Capture the cell that displays the provided text and extract its [X, Y] central coordinate. 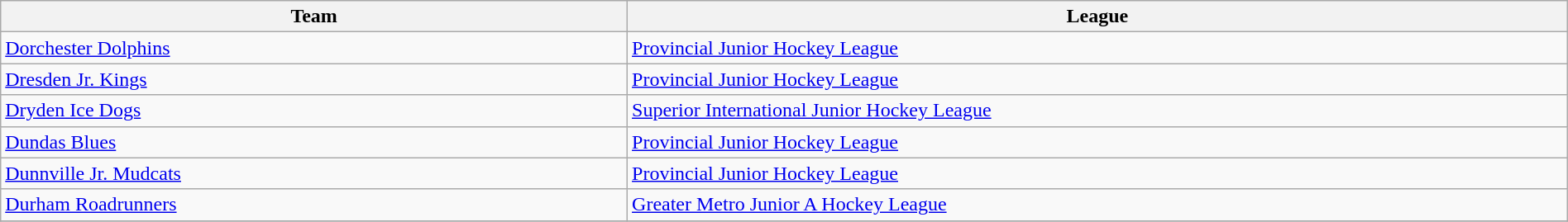
Team [314, 17]
Dundas Blues [314, 142]
Dresden Jr. Kings [314, 79]
Durham Roadrunners [314, 205]
Dorchester Dolphins [314, 48]
Superior International Junior Hockey League [1098, 111]
Dryden Ice Dogs [314, 111]
Greater Metro Junior A Hockey League [1098, 205]
Dunnville Jr. Mudcats [314, 173]
League [1098, 17]
